Output the (x, y) coordinate of the center of the cell containing the given text.  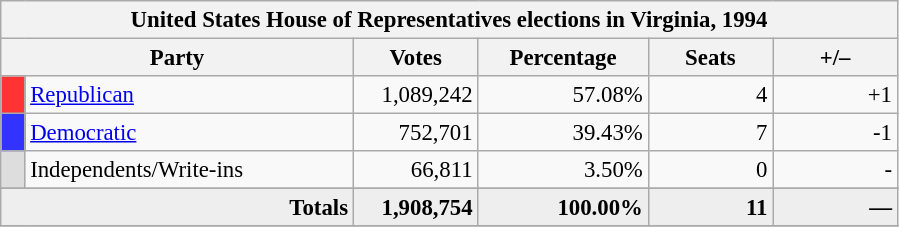
Percentage (563, 58)
Votes (416, 58)
United States House of Representatives elections in Virginia, 1994 (450, 20)
+/– (836, 58)
Party (178, 58)
- (836, 170)
Democratic (189, 133)
— (836, 208)
Totals (178, 208)
Republican (189, 95)
39.43% (563, 133)
100.00% (563, 208)
4 (710, 95)
1,908,754 (416, 208)
57.08% (563, 95)
3.50% (563, 170)
+1 (836, 95)
-1 (836, 133)
Independents/Write-ins (189, 170)
0 (710, 170)
1,089,242 (416, 95)
66,811 (416, 170)
752,701 (416, 133)
11 (710, 208)
7 (710, 133)
Seats (710, 58)
